Pinpoint the cell where the given text exists, returning its [x, y] midpoint coordinate. 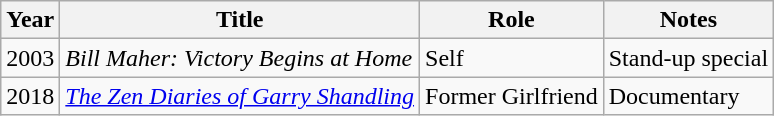
Bill Maher: Victory Begins at Home [240, 58]
Role [512, 20]
Title [240, 20]
Notes [688, 20]
2018 [30, 96]
Stand-up special [688, 58]
2003 [30, 58]
Former Girlfriend [512, 96]
Year [30, 20]
The Zen Diaries of Garry Shandling [240, 96]
Self [512, 58]
Documentary [688, 96]
